Return [X, Y] of the center of cell containing provided text 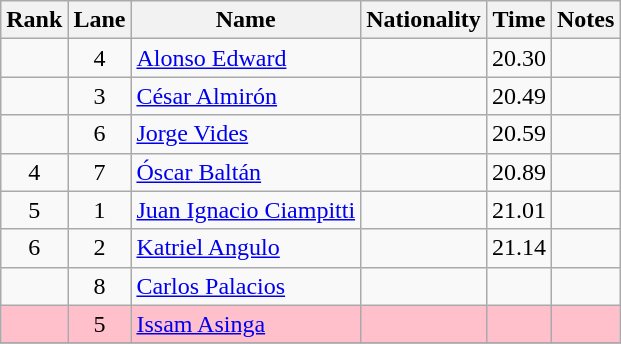
20.49 [518, 96]
Jorge Vides [246, 134]
3 [100, 96]
Carlos Palacios [246, 286]
Name [246, 20]
Óscar Baltán [246, 172]
21.14 [518, 248]
20.89 [518, 172]
20.59 [518, 134]
20.30 [518, 58]
21.01 [518, 210]
Time [518, 20]
2 [100, 248]
1 [100, 210]
Alonso Edward [246, 58]
Issam Asinga [246, 324]
7 [100, 172]
Lane [100, 20]
César Almirón [246, 96]
Katriel Angulo [246, 248]
8 [100, 286]
Notes [585, 20]
Juan Ignacio Ciampitti [246, 210]
Nationality [424, 20]
Rank [34, 20]
